Return [x, y] of the center of cell containing provided text 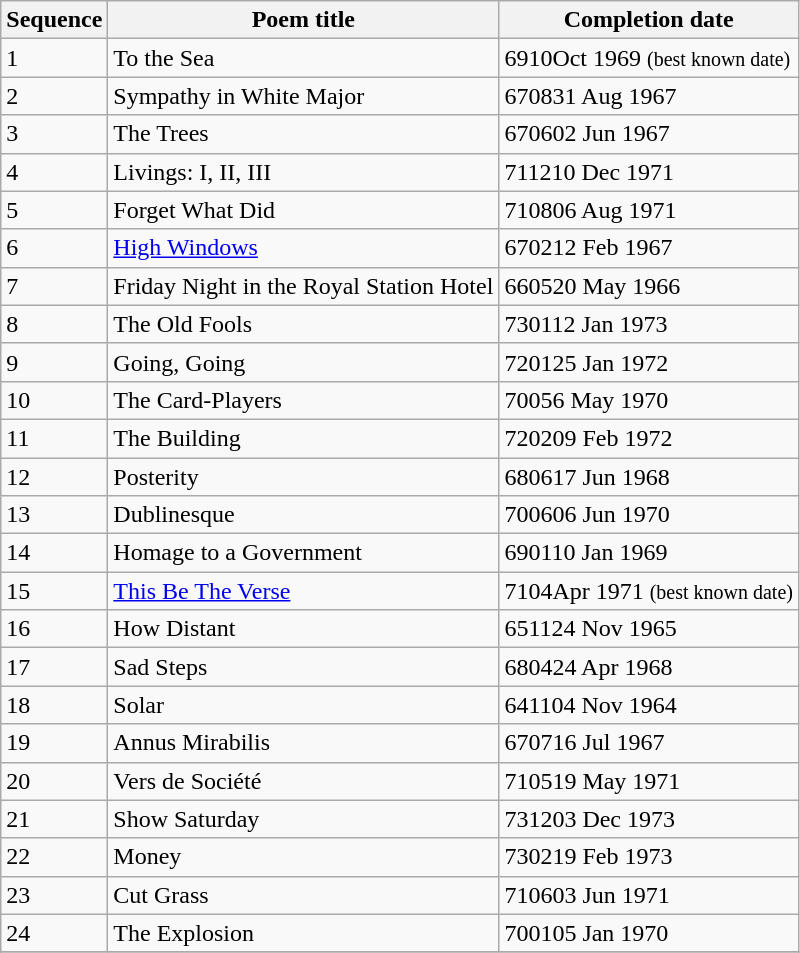
20 [54, 781]
Annus Mirabilis [304, 743]
The Explosion [304, 933]
Homage to a Government [304, 553]
22 [54, 857]
The Building [304, 438]
This Be The Verse [304, 591]
To the Sea [304, 58]
730219 Feb 1973 [649, 857]
Poem title [304, 20]
Money [304, 857]
14 [54, 553]
3 [54, 134]
6 [54, 248]
700606 Jun 1970 [649, 515]
670716 Jul 1967 [649, 743]
711210 Dec 1971 [649, 172]
670831 Aug 1967 [649, 96]
The Trees [304, 134]
7104Apr 1971 (best known date) [649, 591]
670602 Jun 1967 [649, 134]
1 [54, 58]
10 [54, 400]
17 [54, 667]
Vers de Société [304, 781]
Sad Steps [304, 667]
641104 Nov 1964 [649, 705]
Going, Going [304, 362]
11 [54, 438]
4 [54, 172]
690110 Jan 1969 [649, 553]
Sequence [54, 20]
24 [54, 933]
700105 Jan 1970 [649, 933]
720125 Jan 1972 [649, 362]
670212 Feb 1967 [649, 248]
13 [54, 515]
710806 Aug 1971 [649, 210]
Livings: I, II, III [304, 172]
8 [54, 324]
How Distant [304, 629]
Posterity [304, 477]
12 [54, 477]
660520 May 1966 [649, 286]
70056 May 1970 [649, 400]
Dublinesque [304, 515]
680424 Apr 1968 [649, 667]
7 [54, 286]
16 [54, 629]
Friday Night in the Royal Station Hotel [304, 286]
720209 Feb 1972 [649, 438]
Forget What Did [304, 210]
19 [54, 743]
Cut Grass [304, 895]
23 [54, 895]
731203 Dec 1973 [649, 819]
Show Saturday [304, 819]
651124 Nov 1965 [649, 629]
6910Oct 1969 (best known date) [649, 58]
9 [54, 362]
18 [54, 705]
The Card-Players [304, 400]
2 [54, 96]
710603 Jun 1971 [649, 895]
680617 Jun 1968 [649, 477]
Completion date [649, 20]
21 [54, 819]
The Old Fools [304, 324]
710519 May 1971 [649, 781]
High Windows [304, 248]
5 [54, 210]
730112 Jan 1973 [649, 324]
Solar [304, 705]
Sympathy in White Major [304, 96]
15 [54, 591]
